Scan for the cell matching the given text and deliver its [X, Y] coordinate at center. 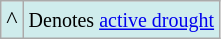
^ [12, 20]
Denotes active drought [122, 20]
